Determine the (X, Y) coordinate at the center of the cell enclosing the given text.  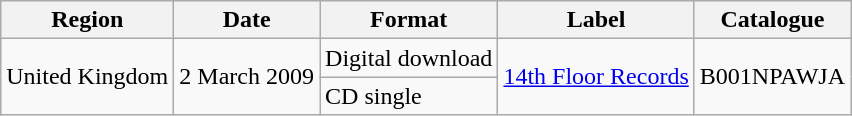
Catalogue (772, 20)
14th Floor Records (596, 77)
Format (409, 20)
United Kingdom (88, 77)
2 March 2009 (247, 77)
Digital download (409, 58)
Label (596, 20)
CD single (409, 96)
B001NPAWJA (772, 77)
Date (247, 20)
Region (88, 20)
